Locate the cell with the specified text and output its (x, y) center coordinate. 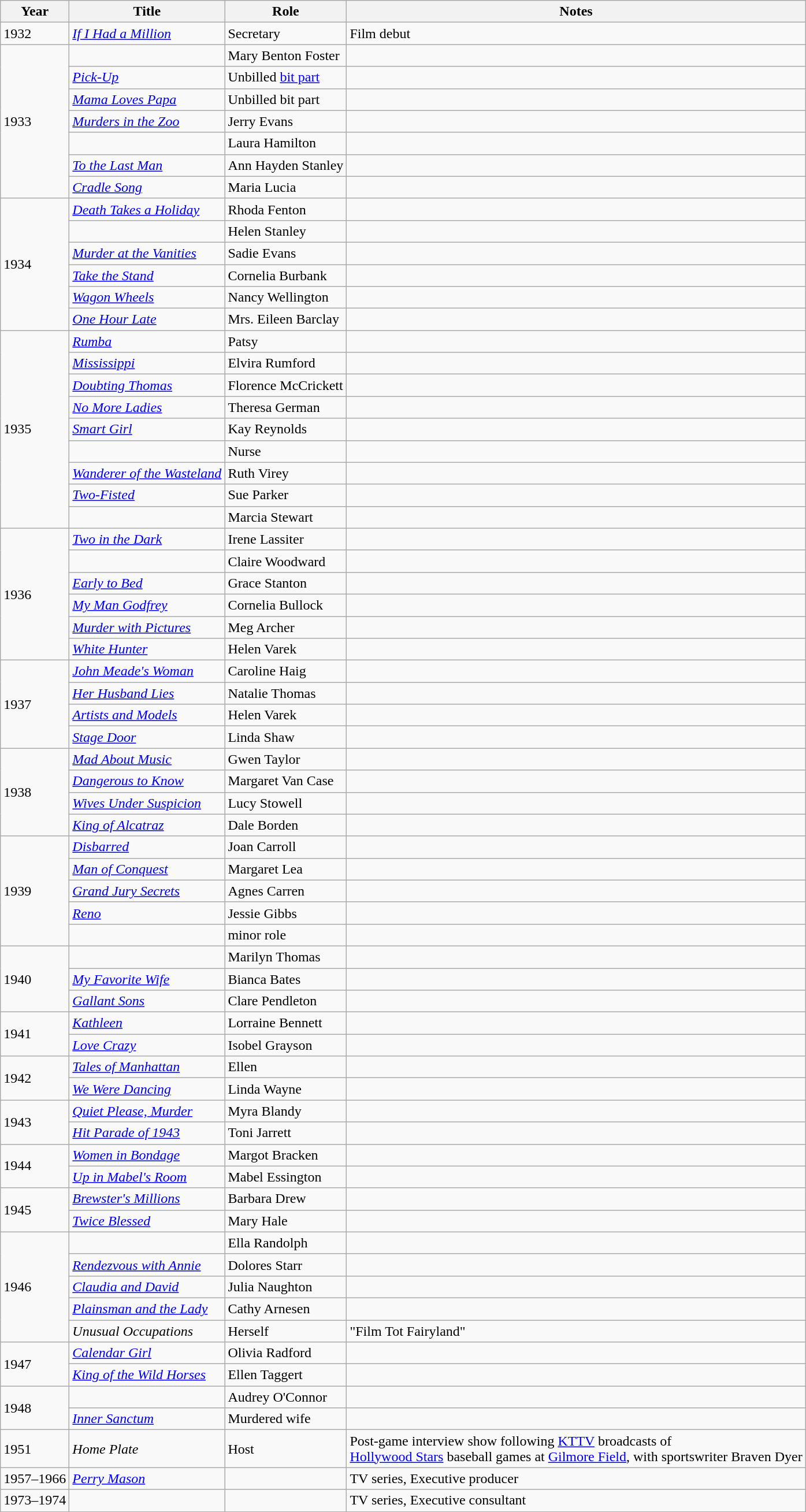
Take the Stand (147, 276)
To the Last Man (147, 165)
No More Ladies (147, 407)
Nancy Wellington (285, 298)
Barbara Drew (285, 1199)
Mabel Essington (285, 1177)
Host (285, 1449)
Mary Benton Foster (285, 55)
1943 (35, 1122)
Mama Loves Papa (147, 99)
Ellen (285, 1067)
1941 (35, 1034)
Title (147, 12)
1939 (35, 891)
Love Crazy (147, 1045)
Wanderer of the Wasteland (147, 473)
1951 (35, 1449)
1934 (35, 264)
Pick-Up (147, 77)
Cradle Song (147, 187)
Mad About Music (147, 759)
We Were Dancing (147, 1089)
Clare Pendleton (285, 1001)
Murder with Pictures (147, 627)
Margaret Lea (285, 869)
Kay Reynolds (285, 429)
My Man Godfrey (147, 605)
Laura Hamilton (285, 143)
One Hour Late (147, 320)
Murders in the Zoo (147, 121)
Cornelia Bullock (285, 605)
Tales of Manhattan (147, 1067)
1933 (35, 121)
Early to Bed (147, 583)
1957–1966 (35, 1478)
Cathy Arnesen (285, 1309)
Olivia Radford (285, 1353)
Elvira Rumford (285, 363)
Ann Hayden Stanley (285, 165)
Meg Archer (285, 627)
Brewster's Millions (147, 1199)
Claudia and David (147, 1287)
Wagon Wheels (147, 298)
"Film Tot Fairyland" (576, 1331)
Post-game interview show following KTTV broadcasts ofHollywood Stars baseball games at Gilmore Field, with sportswriter Braven Dyer (576, 1449)
Rumba (147, 341)
Film debut (576, 34)
My Favorite Wife (147, 979)
Kathleen (147, 1023)
Role (285, 12)
Two-Fisted (147, 495)
Linda Shaw (285, 737)
Patsy (285, 341)
Sadie Evans (285, 253)
Smart Girl (147, 429)
1940 (35, 979)
Ellen Taggert (285, 1375)
1944 (35, 1166)
Dangerous to Know (147, 781)
Jerry Evans (285, 121)
Grace Stanton (285, 583)
Death Takes a Holiday (147, 209)
Caroline Haig (285, 671)
1937 (35, 704)
Perry Mason (147, 1478)
Calendar Girl (147, 1353)
Dolores Starr (285, 1265)
Irene Lassiter (285, 539)
Man of Conquest (147, 869)
Joan Carroll (285, 847)
Hit Parade of 1943 (147, 1133)
Theresa German (285, 407)
Agnes Carren (285, 891)
Isobel Grayson (285, 1045)
White Hunter (147, 649)
Ruth Virey (285, 473)
Up in Mabel's Room (147, 1177)
Inner Sanctum (147, 1419)
Her Husband Lies (147, 693)
Bianca Bates (285, 979)
Nurse (285, 451)
Gwen Taylor (285, 759)
Rhoda Fenton (285, 209)
Home Plate (147, 1449)
Maria Lucia (285, 187)
Wives Under Suspicion (147, 803)
Two in the Dark (147, 539)
Mrs. Eileen Barclay (285, 320)
Lorraine Bennett (285, 1023)
King of Alcatraz (147, 825)
Women in Bondage (147, 1155)
Mary Hale (285, 1221)
Murdered wife (285, 1419)
Marcia Stewart (285, 517)
Rendezvous with Annie (147, 1265)
Year (35, 12)
Grand Jury Secrets (147, 891)
Myra Blandy (285, 1111)
1945 (35, 1210)
TV series, Executive producer (576, 1478)
Audrey O'Connor (285, 1397)
TV series, Executive consultant (576, 1500)
If I Had a Million (147, 34)
Reno (147, 913)
Ella Randolph (285, 1243)
Quiet Please, Murder (147, 1111)
Natalie Thomas (285, 693)
Artists and Models (147, 715)
1938 (35, 792)
Florence McCrickett (285, 385)
Margaret Van Case (285, 781)
Lucy Stowell (285, 803)
Murder at the Vanities (147, 253)
1936 (35, 594)
Doubting Thomas (147, 385)
John Meade's Woman (147, 671)
1948 (35, 1408)
Plainsman and the Lady (147, 1309)
Disbarred (147, 847)
1946 (35, 1287)
King of the Wild Horses (147, 1375)
Dale Borden (285, 825)
Mississippi (147, 363)
Cornelia Burbank (285, 276)
minor role (285, 935)
Secretary (285, 34)
Helen Stanley (285, 231)
1947 (35, 1364)
Linda Wayne (285, 1089)
Gallant Sons (147, 1001)
Twice Blessed (147, 1221)
Stage Door (147, 737)
Jessie Gibbs (285, 913)
Toni Jarrett (285, 1133)
Notes (576, 12)
Claire Woodward (285, 561)
Marilyn Thomas (285, 957)
1942 (35, 1078)
Margot Bracken (285, 1155)
Herself (285, 1331)
Sue Parker (285, 495)
Unusual Occupations (147, 1331)
1935 (35, 430)
1932 (35, 34)
1973–1974 (35, 1500)
Julia Naughton (285, 1287)
